From the cell containing the given text, extract its center point as (x, y) coordinate. 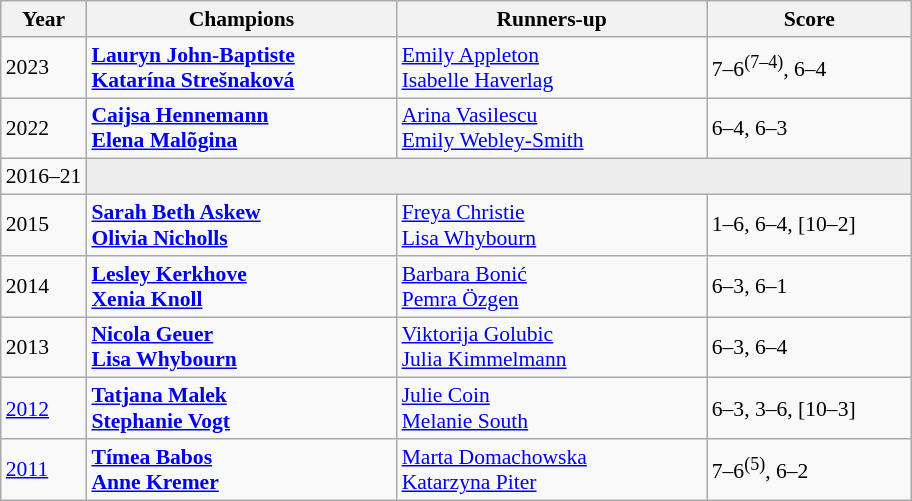
7–6(7–4), 6–4 (810, 68)
Julie Coin Melanie South (552, 408)
2013 (44, 348)
7–6(5), 6–2 (810, 470)
Tímea Babos Anne Kremer (241, 470)
2016–21 (44, 177)
Runners-up (552, 19)
Viktorija Golubic Julia Kimmelmann (552, 348)
Sarah Beth Askew Olivia Nicholls (241, 226)
Tatjana Malek Stephanie Vogt (241, 408)
2023 (44, 68)
6–4, 6–3 (810, 128)
Year (44, 19)
2022 (44, 128)
Barbara Bonić Pemra Özgen (552, 286)
2012 (44, 408)
6–3, 3–6, [10–3] (810, 408)
Lauryn John-Baptiste Katarína Strešnaková (241, 68)
2011 (44, 470)
Freya Christie Lisa Whybourn (552, 226)
Marta Domachowska Katarzyna Piter (552, 470)
Champions (241, 19)
Nicola Geuer Lisa Whybourn (241, 348)
Caijsa Hennemann Elena Malõgina (241, 128)
6–3, 6–1 (810, 286)
Emily Appleton Isabelle Haverlag (552, 68)
Lesley Kerkhove Xenia Knoll (241, 286)
Score (810, 19)
1–6, 6–4, [10–2] (810, 226)
2015 (44, 226)
6–3, 6–4 (810, 348)
Arina Vasilescu Emily Webley-Smith (552, 128)
2014 (44, 286)
